Scan for the cell matching the given text and deliver its [x, y] coordinate at center. 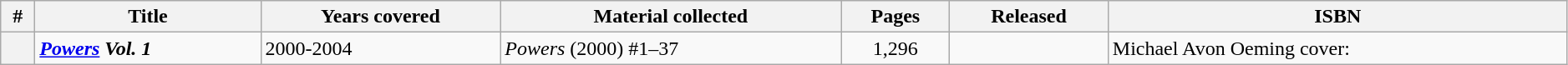
Material collected [671, 17]
ISBN [1337, 17]
1,296 [896, 48]
Powers Vol. 1 [148, 48]
Years covered [381, 17]
# [18, 17]
Title [148, 17]
2000-2004 [381, 48]
Michael Avon Oeming cover: [1337, 48]
Released [1029, 17]
Powers (2000) #1–37 [671, 48]
Pages [896, 17]
